Scan for the cell matching the given text and deliver its [x, y] coordinate at center. 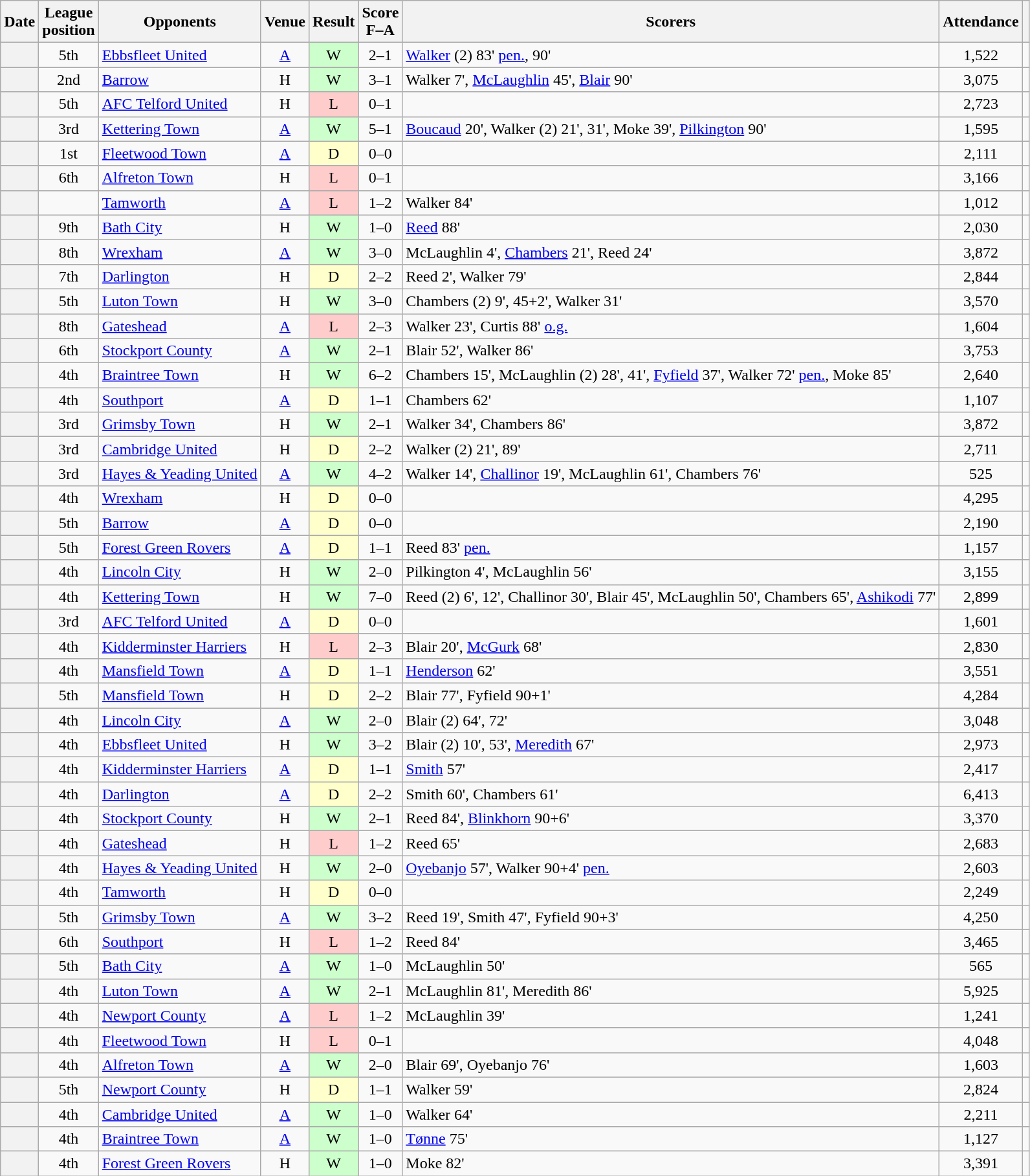
2,417 [981, 770]
ScoreF–A [380, 22]
Pilkington 4', McLaughlin 56' [671, 572]
Blair 20', McGurk 68' [671, 646]
5,925 [981, 991]
Walker 7', McLaughlin 45', Blair 90' [671, 80]
3,048 [981, 720]
1,522 [981, 55]
3–1 [380, 80]
1,603 [981, 1065]
Chambers (2) 9', 45+2', Walker 31' [671, 301]
Reed (2) 6', 12', Challinor 30', Blair 45', McLaughlin 50', Chambers 65', Ashikodi 77' [671, 597]
2,030 [981, 227]
2,830 [981, 646]
3,155 [981, 572]
Walker 64' [671, 1114]
2,973 [981, 745]
3,551 [981, 671]
565 [981, 966]
3,075 [981, 80]
1,012 [981, 203]
3,391 [981, 1164]
2,603 [981, 868]
Blair 69', Oyebanjo 76' [671, 1065]
Walker 14', Challinor 19', McLaughlin 61', Chambers 76' [671, 474]
5–1 [380, 129]
2,211 [981, 1114]
4,295 [981, 498]
4,048 [981, 1040]
Henderson 62' [671, 671]
2,844 [981, 276]
9th [69, 227]
2,824 [981, 1089]
Blair (2) 64', 72' [671, 720]
Smith 57' [671, 770]
Walker 84' [671, 203]
6–2 [380, 375]
Walker 23', Curtis 88' o.g. [671, 326]
2nd [69, 80]
3,166 [981, 178]
525 [981, 474]
2,640 [981, 375]
Reed 88' [671, 227]
2,899 [981, 597]
Reed 84' [671, 942]
Reed 83' pen. [671, 548]
McLaughlin 4', Chambers 21', Reed 24' [671, 252]
3,753 [981, 351]
Blair 52', Walker 86' [671, 351]
Opponents [180, 22]
Reed 84', Blinkhorn 90+6' [671, 819]
Walker 34', Chambers 86' [671, 425]
Tønne 75' [671, 1139]
2,111 [981, 153]
Blair 77', Fyfield 90+1' [671, 695]
1,595 [981, 129]
Walker 59' [671, 1089]
Reed 19', Smith 47', Fyfield 90+3' [671, 917]
3,570 [981, 301]
3,465 [981, 942]
2,723 [981, 104]
McLaughlin 50' [671, 966]
4,284 [981, 695]
Walker (2) 21', 89' [671, 449]
6,413 [981, 794]
1,241 [981, 1015]
1,107 [981, 400]
1st [69, 153]
Chambers 15', McLaughlin (2) 28', 41', Fyfield 37', Walker 72' pen., Moke 85' [671, 375]
Attendance [981, 22]
2,190 [981, 523]
McLaughlin 81', Meredith 86' [671, 991]
2,711 [981, 449]
Boucaud 20', Walker (2) 21', 31', Moke 39', Pilkington 90' [671, 129]
McLaughlin 39' [671, 1015]
Blair (2) 10', 53', Meredith 67' [671, 745]
1,157 [981, 548]
4–2 [380, 474]
Date [19, 22]
3,370 [981, 819]
7–0 [380, 597]
Leagueposition [69, 22]
Smith 60', Chambers 61' [671, 794]
Reed 65' [671, 843]
Oyebanjo 57', Walker 90+4' pen. [671, 868]
Venue [285, 22]
Chambers 62' [671, 400]
1,604 [981, 326]
Moke 82' [671, 1164]
Walker (2) 83' pen., 90' [671, 55]
Reed 2', Walker 79' [671, 276]
7th [69, 276]
2,249 [981, 893]
Result [333, 22]
2,683 [981, 843]
4,250 [981, 917]
Scorers [671, 22]
1,127 [981, 1139]
1,601 [981, 621]
